Return the (x, y) coordinate for the center point of the cell that contains the specified text.  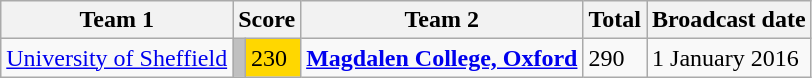
University of Sheffield (117, 58)
Score (267, 20)
Total (615, 20)
290 (615, 58)
230 (274, 58)
1 January 2016 (730, 58)
Team 1 (117, 20)
Broadcast date (730, 20)
Magdalen College, Oxford (442, 58)
Team 2 (442, 20)
